Extract the [X, Y] coordinate from the center of the cell holding the provided text.  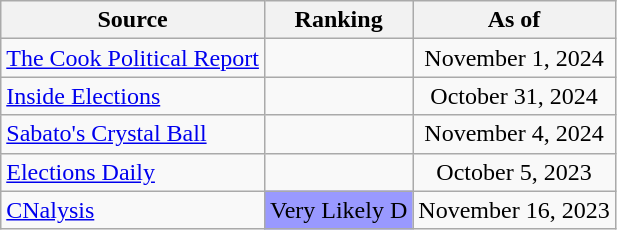
Ranking [338, 20]
Source [133, 20]
Sabato's Crystal Ball [133, 134]
October 31, 2024 [514, 96]
The Cook Political Report [133, 58]
Elections Daily [133, 172]
CNalysis [133, 210]
As of [514, 20]
November 16, 2023 [514, 210]
Inside Elections [133, 96]
October 5, 2023 [514, 172]
November 1, 2024 [514, 58]
November 4, 2024 [514, 134]
Very Likely D [338, 210]
